Return (x, y) of the center of cell containing provided text 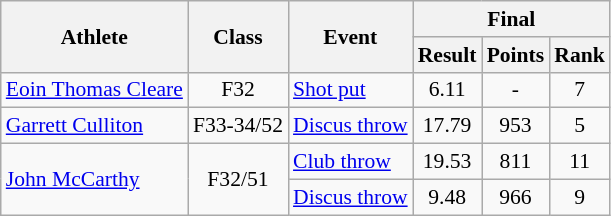
F32 (238, 90)
9 (580, 197)
Eoin Thomas Cleare (94, 90)
9.48 (448, 197)
Result (448, 55)
F33-34/52 (238, 126)
- (516, 90)
5 (580, 126)
Final (512, 19)
Shot put (350, 90)
Class (238, 36)
7 (580, 90)
953 (516, 126)
6.11 (448, 90)
811 (516, 162)
Event (350, 36)
Points (516, 55)
Athlete (94, 36)
966 (516, 197)
John McCarthy (94, 180)
11 (580, 162)
19.53 (448, 162)
Club throw (350, 162)
Rank (580, 55)
Garrett Culliton (94, 126)
F32/51 (238, 180)
17.79 (448, 126)
